Output the [X, Y] coordinate of the center of the cell containing the given text.  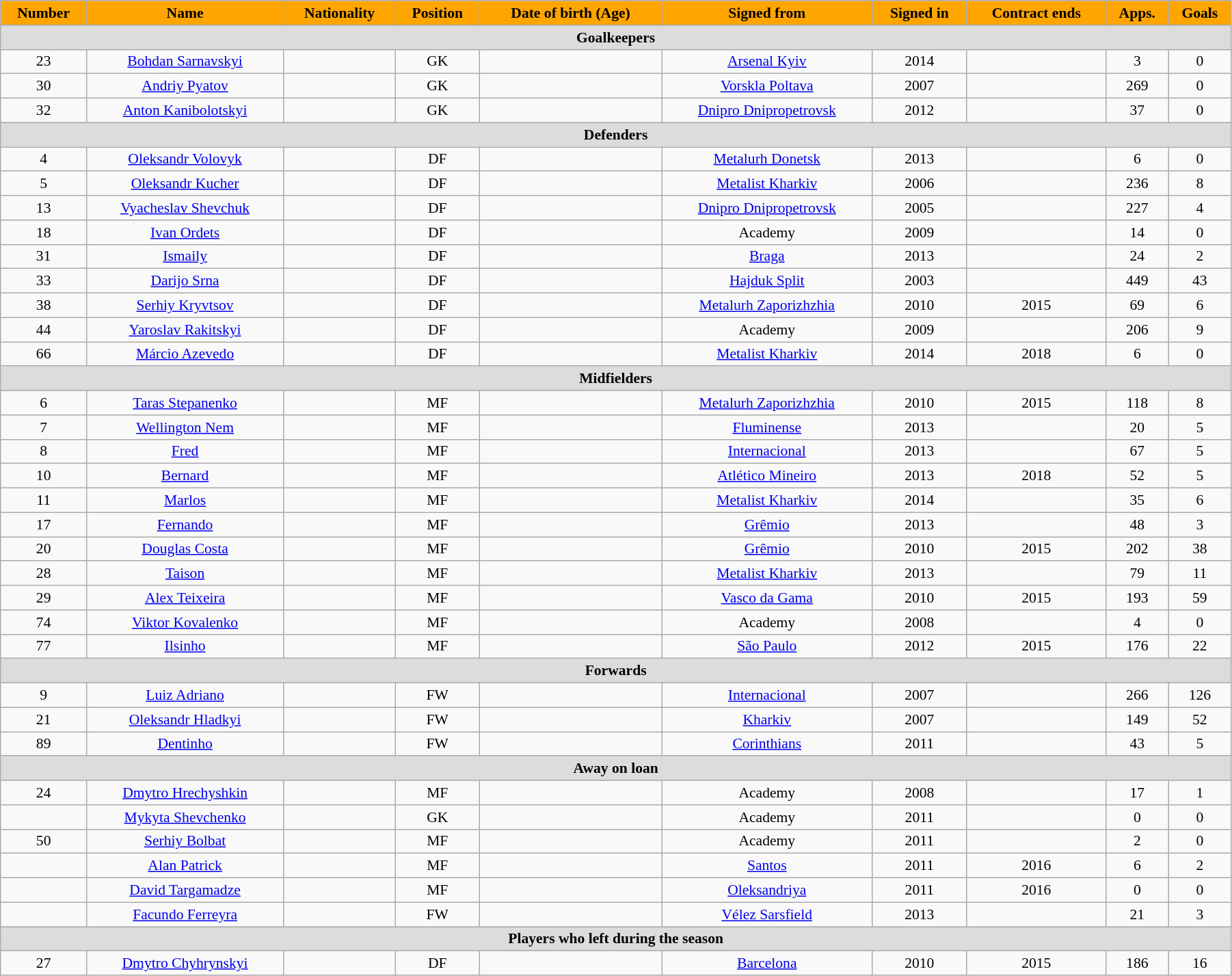
10 [44, 476]
236 [1137, 184]
Arsenal Kyiv [767, 62]
Luiz Adriano [185, 696]
126 [1199, 696]
13 [44, 208]
66 [44, 354]
202 [1137, 549]
São Paulo [767, 646]
Serhiy Kryvtsov [185, 306]
7 [44, 427]
Oleksandr Hladkyi [185, 720]
Alex Teixeira [185, 598]
18 [44, 233]
Apps. [1137, 13]
44 [44, 330]
50 [44, 841]
23 [44, 62]
Douglas Costa [185, 549]
Márcio Azevedo [185, 354]
Ilsinho [185, 646]
Anton Kanibolotskyi [185, 111]
Hajduk Split [767, 281]
74 [44, 622]
Serhiy Bolbat [185, 841]
35 [1137, 501]
Atlético Mineiro [767, 476]
27 [44, 964]
Midfielders [616, 379]
Andriy Pyatov [185, 86]
Oleksandr Kucher [185, 184]
Number [44, 13]
Marlos [185, 501]
30 [44, 86]
Metalurh Donetsk [767, 159]
Oleksandriya [767, 891]
Forwards [616, 671]
Corinthians [767, 744]
Vélez Sarsfield [767, 914]
Vyacheslav Shevchuk [185, 208]
32 [44, 111]
2006 [919, 184]
33 [44, 281]
Taison [185, 574]
79 [1137, 574]
Mykyta Shevchenko [185, 817]
176 [1137, 646]
Signed in [919, 13]
Nationality [340, 13]
206 [1137, 330]
Kharkiv [767, 720]
14 [1137, 233]
Santos [767, 866]
David Targamadze [185, 891]
149 [1137, 720]
Goals [1199, 13]
Date of birth (Age) [570, 13]
Vasco da Gama [767, 598]
31 [44, 256]
2005 [919, 208]
269 [1137, 86]
22 [1199, 646]
Fred [185, 451]
Braga [767, 256]
Ismaily [185, 256]
Barcelona [767, 964]
Fluminense [767, 427]
Defenders [616, 135]
1 [1199, 793]
Away on loan [616, 769]
Goalkeepers [616, 38]
Wellington Nem [185, 427]
Bohdan Sarnavskyi [185, 62]
Facundo Ferreyra [185, 914]
89 [44, 744]
28 [44, 574]
Taras Stepanenko [185, 403]
Darijo Srna [185, 281]
Dentinho [185, 744]
Players who left during the season [616, 939]
2003 [919, 281]
449 [1137, 281]
59 [1199, 598]
Bernard [185, 476]
Dmytro Hrechyshkin [185, 793]
16 [1199, 964]
Ivan Ordets [185, 233]
Viktor Kovalenko [185, 622]
Yaroslav Rakitskyi [185, 330]
29 [44, 598]
77 [44, 646]
Oleksandr Volovyk [185, 159]
Name [185, 13]
Contract ends [1036, 13]
Fernando [185, 525]
Alan Patrick [185, 866]
67 [1137, 451]
118 [1137, 403]
266 [1137, 696]
48 [1137, 525]
69 [1137, 306]
Dmytro Chyhrynskyi [185, 964]
227 [1137, 208]
Signed from [767, 13]
37 [1137, 111]
Position [438, 13]
186 [1137, 964]
193 [1137, 598]
Vorskla Poltava [767, 86]
